Extract the (X, Y) coordinate from the center of the cell holding the provided text.  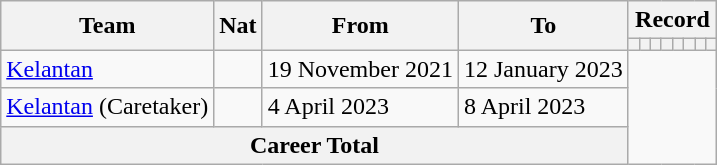
Record (672, 20)
To (543, 26)
19 November 2021 (360, 69)
4 April 2023 (360, 107)
12 January 2023 (543, 69)
Kelantan (Caretaker) (108, 107)
Career Total (314, 145)
8 April 2023 (543, 107)
From (360, 26)
Team (108, 26)
Kelantan (108, 69)
Nat (238, 26)
